Output the (x, y) coordinate of the center of the cell containing the given text.  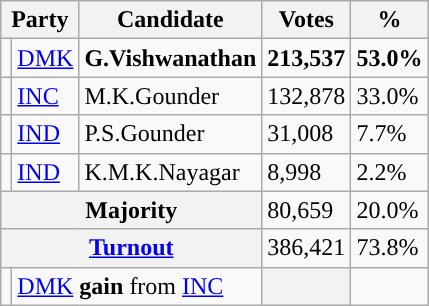
31,008 (306, 134)
20.0% (390, 210)
132,878 (306, 96)
213,537 (306, 58)
Votes (306, 20)
P.S.Gounder (170, 134)
K.M.K.Nayagar (170, 172)
2.2% (390, 172)
Majority (132, 210)
INC (46, 96)
7.7% (390, 134)
DMK (46, 58)
G.Vishwanathan (170, 58)
73.8% (390, 248)
% (390, 20)
33.0% (390, 96)
DMK gain from INC (137, 286)
Party (40, 20)
53.0% (390, 58)
Turnout (132, 248)
8,998 (306, 172)
Candidate (170, 20)
80,659 (306, 210)
386,421 (306, 248)
M.K.Gounder (170, 96)
